Detect which cell encompasses the target text, then output its (x, y) center coordinate. 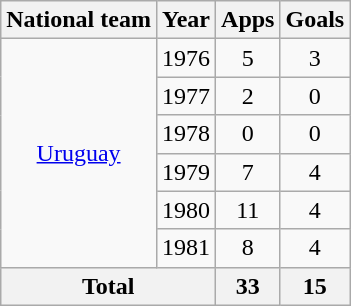
15 (315, 286)
Goals (315, 20)
Total (108, 286)
8 (248, 248)
1980 (186, 210)
33 (248, 286)
Uruguay (79, 153)
Apps (248, 20)
Year (186, 20)
2 (248, 96)
11 (248, 210)
5 (248, 58)
1979 (186, 172)
1976 (186, 58)
1981 (186, 248)
7 (248, 172)
National team (79, 20)
1977 (186, 96)
1978 (186, 134)
3 (315, 58)
